Detect which cell encompasses the target text, then output its [X, Y] center coordinate. 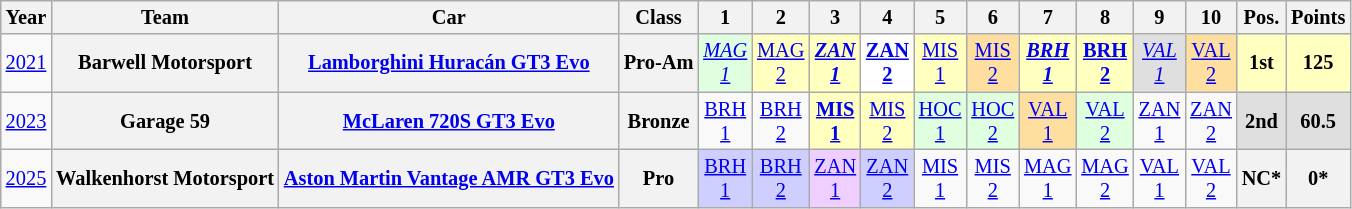
Year [26, 17]
Garage 59 [165, 121]
Barwell Motorsport [165, 63]
NC* [1262, 178]
Pro [659, 178]
1 [725, 17]
McLaren 720S GT3 Evo [449, 121]
2nd [1262, 121]
HOC2 [992, 121]
Pos. [1262, 17]
8 [1104, 17]
60.5 [1318, 121]
Bronze [659, 121]
125 [1318, 63]
2025 [26, 178]
3 [835, 17]
2 [780, 17]
10 [1211, 17]
2023 [26, 121]
Points [1318, 17]
VAL 2 [1211, 63]
Class [659, 17]
7 [1048, 17]
Aston Martin Vantage AMR GT3 Evo [449, 178]
4 [888, 17]
Pro-Am [659, 63]
0* [1318, 178]
HOC1 [940, 121]
Car [449, 17]
1st [1262, 63]
2021 [26, 63]
5 [940, 17]
9 [1160, 17]
6 [992, 17]
Walkenhorst Motorsport [165, 178]
Team [165, 17]
Lamborghini Huracán GT3 Evo [449, 63]
